Find where the given text appears and provide that cell's center as [x, y] coordinate. 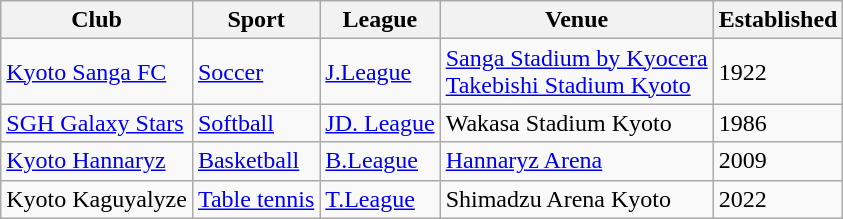
Kyoto Hannaryz [97, 161]
1986 [778, 123]
Basketball [256, 161]
J.League [380, 72]
Established [778, 20]
Table tennis [256, 199]
Kyoto Sanga FC [97, 72]
Shimadzu Arena Kyoto [576, 199]
Sanga Stadium by KyoceraTakebishi Stadium Kyoto [576, 72]
Hannaryz Arena [576, 161]
1922 [778, 72]
2022 [778, 199]
Softball [256, 123]
Wakasa Stadium Kyoto [576, 123]
Kyoto Kaguyalyze [97, 199]
Sport [256, 20]
T.League [380, 199]
League [380, 20]
SGH Galaxy Stars [97, 123]
B.League [380, 161]
Club [97, 20]
Soccer [256, 72]
2009 [778, 161]
Venue [576, 20]
JD. League [380, 123]
